Locate the cell with the specified text and output its (X, Y) center coordinate. 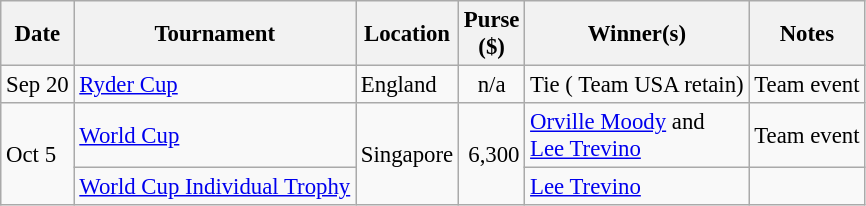
Ryder Cup (215, 85)
Location (408, 34)
Date (38, 34)
n/a (492, 85)
Sep 20 (38, 85)
Purse($) (492, 34)
England (408, 85)
Tie ( Team USA retain) (637, 85)
Orville Moody and Lee Trevino (637, 136)
Lee Trevino (637, 187)
Notes (807, 34)
Winner(s) (637, 34)
Singapore (408, 154)
Tournament (215, 34)
6,300 (492, 154)
Oct 5 (38, 154)
World Cup (215, 136)
World Cup Individual Trophy (215, 187)
